Extract the (X, Y) coordinate from the center of the cell holding the provided text.  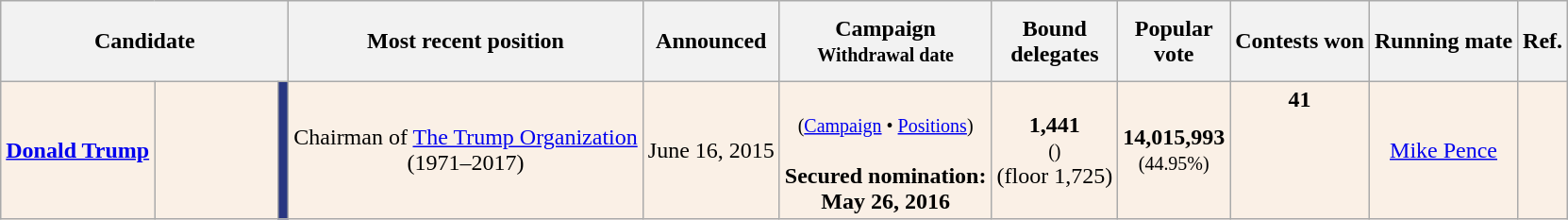
Ref. (1543, 42)
1,441() (floor 1,725) (1055, 150)
Donald Trump (77, 150)
14,015,993 (44.95%) (1174, 150)
Announced (711, 42)
Mike Pence (1443, 150)
Chairman of The Trump Organization(1971–2017) (466, 150)
Popularvote (1174, 42)
Candidate (145, 42)
Running mate (1443, 42)
Most recent position (466, 42)
Bounddelegates (1055, 42)
CampaignWithdrawal date (885, 42)
(Campaign • Positions)Secured nomination: May 26, 2016 (885, 150)
41 (1300, 150)
June 16, 2015 (711, 150)
Contests won (1300, 42)
